Output the (X, Y) coordinate of the center of the cell containing the given text.  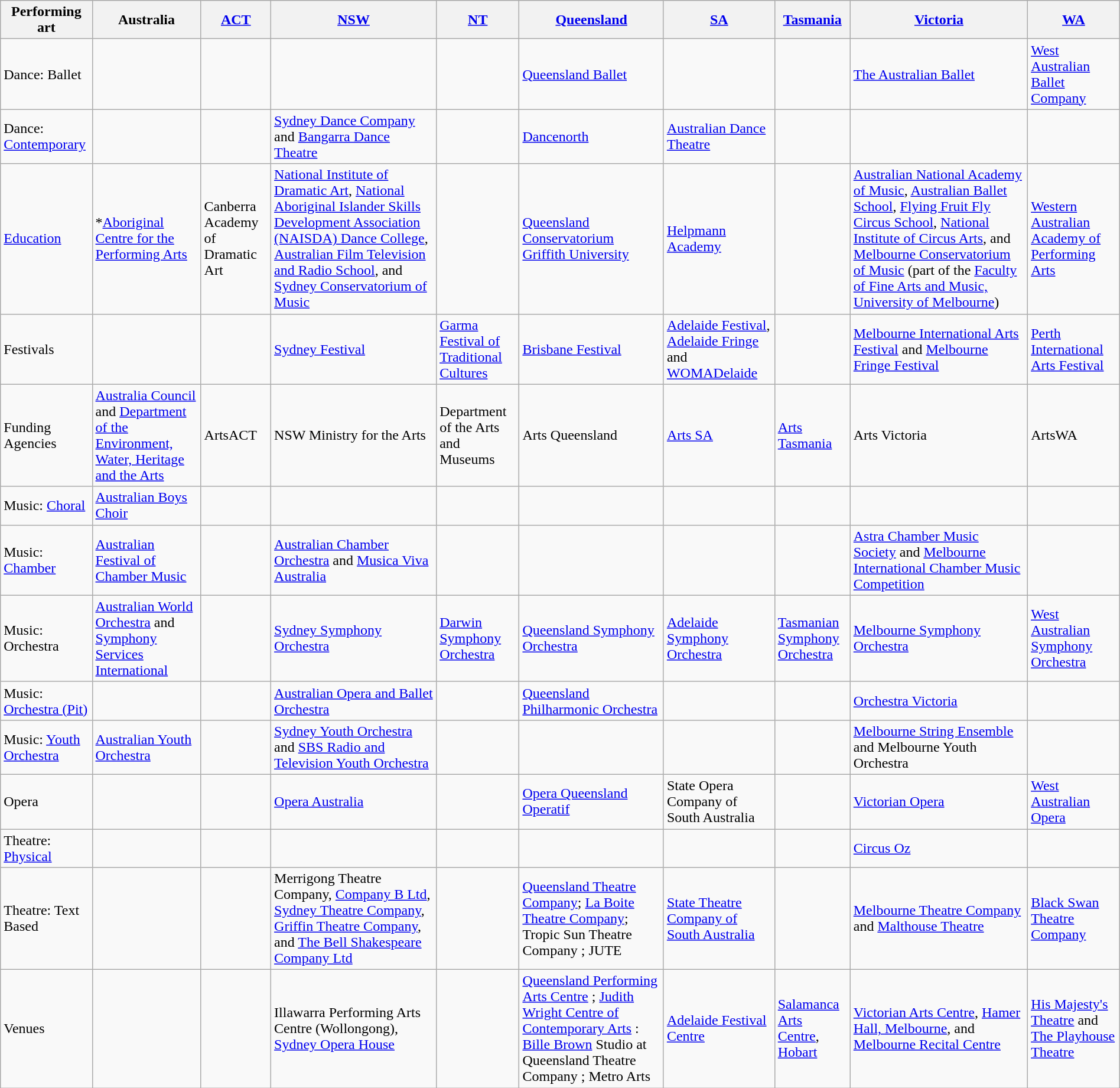
Opera Australia (354, 801)
Illawarra Performing Arts Centre (Wollongong), Sydney Opera House (354, 1029)
NSW Ministry for the Arts (354, 435)
Theatre: Text Based (46, 918)
Performing art (46, 20)
Perth International Arts Festival (1074, 349)
Festivals (46, 349)
Queensland Theatre Company; La Boite Theatre Company; Tropic Sun Theatre Company ; JUTE (591, 918)
Opera (46, 801)
Australian World Orchestra and Symphony Services International (146, 638)
Adelaide Festival Centre (719, 1029)
Tasmanian Symphony Orchestra (812, 638)
Victorian Arts Centre, Hamer Hall, Melbourne, and Melbourne Recital Centre (939, 1029)
Queensland Ballet (591, 74)
Queensland Conservatorium Griffith University (591, 239)
WA (1074, 20)
Arts Queensland (591, 435)
Sydney Dance Company and Bangarra Dance Theatre (354, 137)
Venues (46, 1029)
Australian Dance Theatre (719, 137)
Sydney Symphony Orchestra (354, 638)
Music: Orchestra (Pit) (46, 701)
Melbourne International Arts Festival and Melbourne Fringe Festival (939, 349)
Salamanca Arts Centre, Hobart (812, 1029)
State Opera Company of South Australia (719, 801)
His Majesty's Theatre and The Playhouse Theatre (1074, 1029)
Melbourne Theatre Company and Malthouse Theatre (939, 918)
NSW (354, 20)
Melbourne Symphony Orchestra (939, 638)
Brisbane Festival (591, 349)
Funding Agencies (46, 435)
Adelaide Festival, Adelaide Fringe and WOMADelaide (719, 349)
Victorian Opera (939, 801)
Western Australian Academy of Performing Arts (1074, 239)
State Theatre Company of South Australia (719, 918)
Theatre: Physical (46, 847)
ArtsWA (1074, 435)
Queensland Symphony Orchestra (591, 638)
Australian Boys Choir (146, 506)
Department of the Arts and Museums (478, 435)
Queensland Performing Arts Centre ; Judith Wright Centre of Contemporary Arts : Bille Brown Studio at Queensland Theatre Company ; Metro Arts (591, 1029)
Australian Youth Orchestra (146, 747)
*Aboriginal Centre for the Performing Arts (146, 239)
Australian Opera and Ballet Orchestra (354, 701)
Canberra Academy of Dramatic Art (236, 239)
Australian Festival of Chamber Music (146, 560)
Opera QueenslandOperatif (591, 801)
Dance: Contemporary (46, 137)
Queensland (591, 20)
Helpmann Academy (719, 239)
Arts SA (719, 435)
Sydney Youth Orchestra and SBS Radio and Television Youth Orchestra (354, 747)
Adelaide Symphony Orchestra (719, 638)
Australian Chamber Orchestra and Musica Viva Australia (354, 560)
Tasmania (812, 20)
Darwin Symphony Orchestra (478, 638)
West Australian Ballet Company (1074, 74)
ACT (236, 20)
Australia Council and Department of the Environment, Water, Heritage and the Arts (146, 435)
Dancenorth (591, 137)
The Australian Ballet (939, 74)
Music: Chamber (46, 560)
NT (478, 20)
Arts Victoria (939, 435)
Music: Youth Orchestra (46, 747)
West Australian Symphony Orchestra (1074, 638)
Black Swan Theatre Company (1074, 918)
Music: Orchestra (46, 638)
ArtsACT (236, 435)
Queensland Philharmonic Orchestra (591, 701)
Melbourne String Ensemble and Melbourne Youth Orchestra (939, 747)
SA (719, 20)
Music: Choral (46, 506)
Victoria (939, 20)
Education (46, 239)
Sydney Festival (354, 349)
Australia (146, 20)
Dance: Ballet (46, 74)
Garma Festival of Traditional Cultures (478, 349)
Merrigong Theatre Company, Company B Ltd, Sydney Theatre Company, Griffin Theatre Company, and The Bell Shakespeare Company Ltd (354, 918)
Orchestra Victoria (939, 701)
West Australian Opera (1074, 801)
Circus Oz (939, 847)
Arts Tasmania (812, 435)
Astra Chamber Music Society and Melbourne International Chamber Music Competition (939, 560)
